Search for the cell housing the specified text and yield its (X, Y) center coordinate. 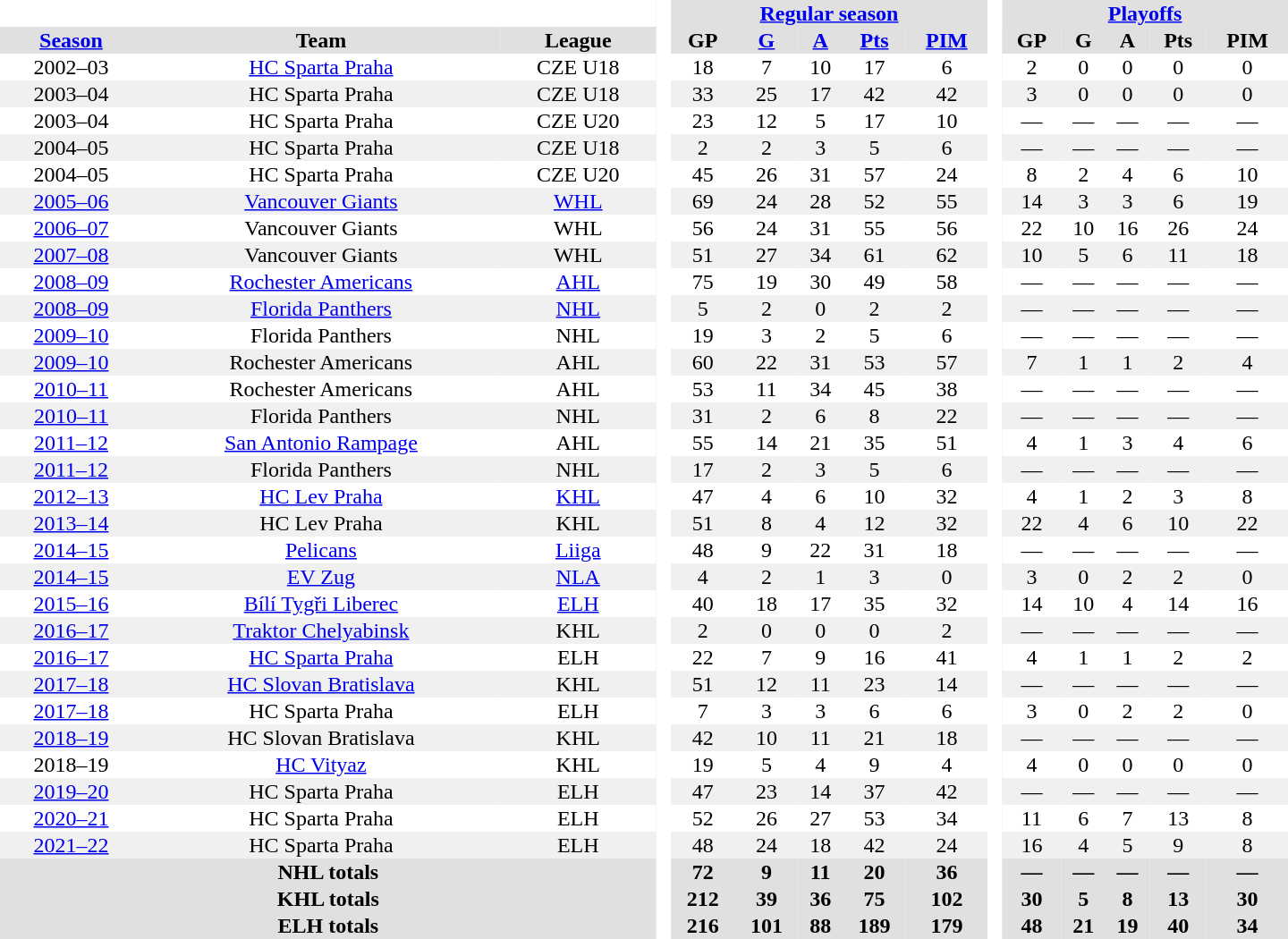
NHL totals (328, 872)
20 (875, 872)
49 (875, 282)
2006–07 (72, 228)
Pelicans (321, 550)
2005–06 (72, 201)
ELH totals (328, 926)
60 (703, 362)
EV Zug (321, 577)
25 (766, 94)
San Antonio Rampage (321, 443)
KHL totals (328, 899)
39 (766, 899)
28 (821, 201)
2007–08 (72, 255)
88 (821, 926)
2021–22 (72, 845)
216 (703, 926)
Regular season (829, 13)
37 (875, 791)
2020–21 (72, 818)
2019–20 (72, 791)
2002–03 (72, 67)
69 (703, 201)
101 (766, 926)
Liiga (578, 550)
189 (875, 926)
Playoffs (1145, 13)
179 (946, 926)
2013–14 (72, 523)
61 (875, 255)
2015–16 (72, 604)
Season (72, 40)
62 (946, 255)
212 (703, 899)
Bílí Tygři Liberec (321, 604)
Traktor Chelyabinsk (321, 630)
38 (946, 389)
72 (703, 872)
2012–13 (72, 496)
League (578, 40)
HC Vityaz (321, 765)
Team (321, 40)
33 (703, 94)
102 (946, 899)
58 (946, 282)
41 (946, 657)
NLA (578, 577)
